Return the (X, Y) coordinate for the center point of the cell that contains the specified text.  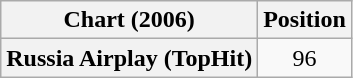
96 (305, 58)
Position (305, 20)
Russia Airplay (TopHit) (130, 58)
Chart (2006) (130, 20)
